Determine the (X, Y) coordinate at the center of the cell enclosing the given text.  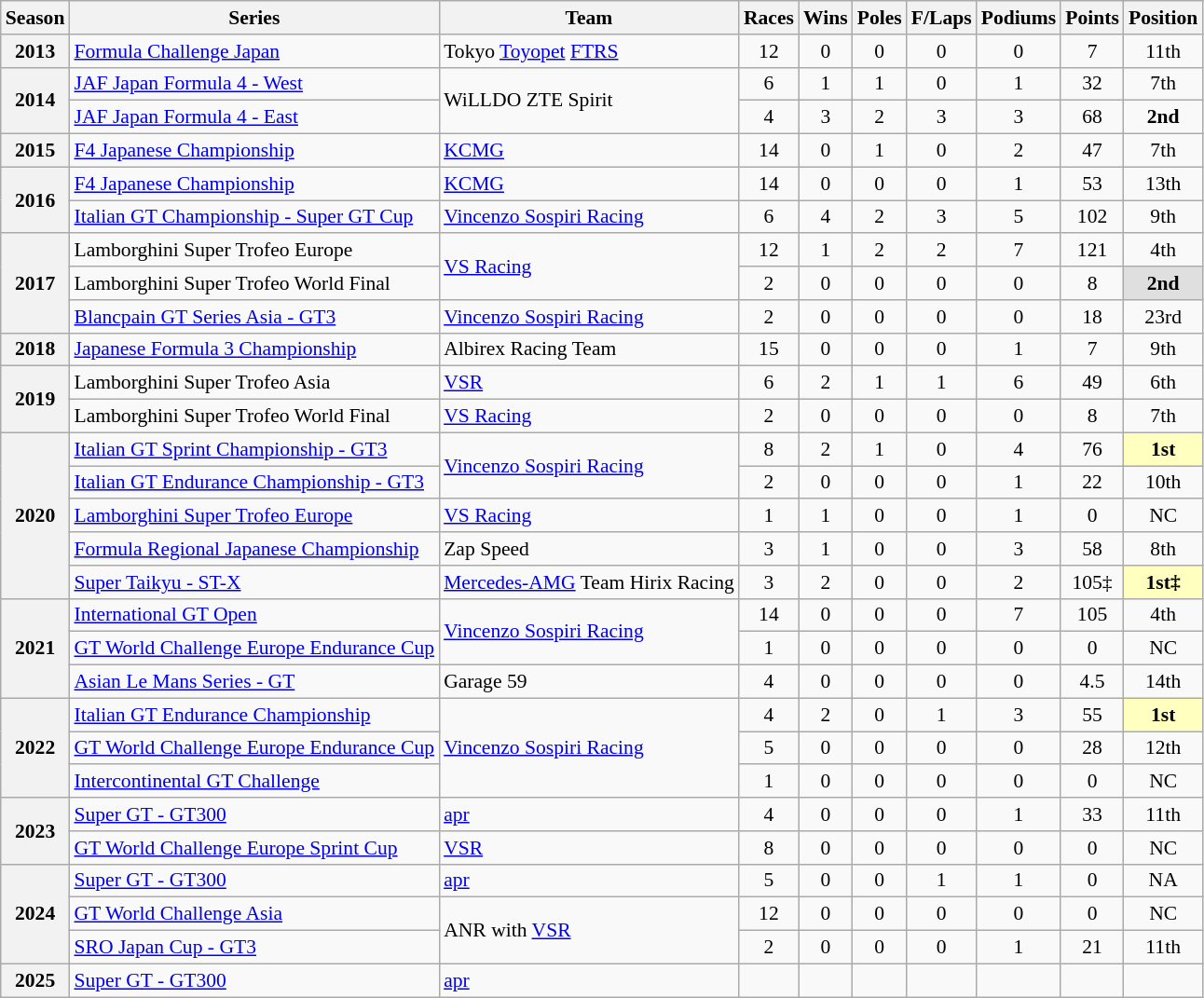
Season (35, 18)
4.5 (1092, 682)
105‡ (1092, 582)
Asian Le Mans Series - GT (253, 682)
2018 (35, 349)
SRO Japan Cup - GT3 (253, 948)
2022 (35, 747)
105 (1092, 615)
2015 (35, 151)
21 (1092, 948)
2017 (35, 283)
12th (1163, 748)
2013 (35, 51)
Podiums (1019, 18)
2023 (35, 831)
WiLLDO ZTE Spirit (589, 101)
Races (769, 18)
15 (769, 349)
28 (1092, 748)
Italian GT Endurance Championship - GT3 (253, 483)
2024 (35, 913)
Blancpain GT Series Asia - GT3 (253, 317)
121 (1092, 251)
23rd (1163, 317)
GT World Challenge Europe Sprint Cup (253, 848)
68 (1092, 117)
Series (253, 18)
Italian GT Sprint Championship - GT3 (253, 449)
53 (1092, 184)
102 (1092, 217)
Mercedes-AMG Team Hirix Racing (589, 582)
GT World Challenge Asia (253, 914)
ANR with VSR (589, 930)
JAF Japan Formula 4 - East (253, 117)
2016 (35, 199)
2025 (35, 980)
76 (1092, 449)
13th (1163, 184)
2019 (35, 399)
Intercontinental GT Challenge (253, 782)
Italian GT Championship - Super GT Cup (253, 217)
33 (1092, 814)
22 (1092, 483)
Japanese Formula 3 Championship (253, 349)
International GT Open (253, 615)
Wins (826, 18)
Lamborghini Super Trofeo Asia (253, 383)
2014 (35, 101)
Garage 59 (589, 682)
2020 (35, 515)
8th (1163, 549)
58 (1092, 549)
Zap Speed (589, 549)
JAF Japan Formula 4 - West (253, 84)
2021 (35, 649)
Tokyo Toyopet FTRS (589, 51)
Poles (880, 18)
6th (1163, 383)
Team (589, 18)
32 (1092, 84)
Points (1092, 18)
10th (1163, 483)
Super Taikyu - ST-X (253, 582)
Italian GT Endurance Championship (253, 715)
18 (1092, 317)
Position (1163, 18)
14th (1163, 682)
1st‡ (1163, 582)
Albirex Racing Team (589, 349)
Formula Regional Japanese Championship (253, 549)
NA (1163, 881)
47 (1092, 151)
F/Laps (941, 18)
55 (1092, 715)
Formula Challenge Japan (253, 51)
49 (1092, 383)
